Determine the [x, y] coordinate at the center of the cell enclosing the given text.  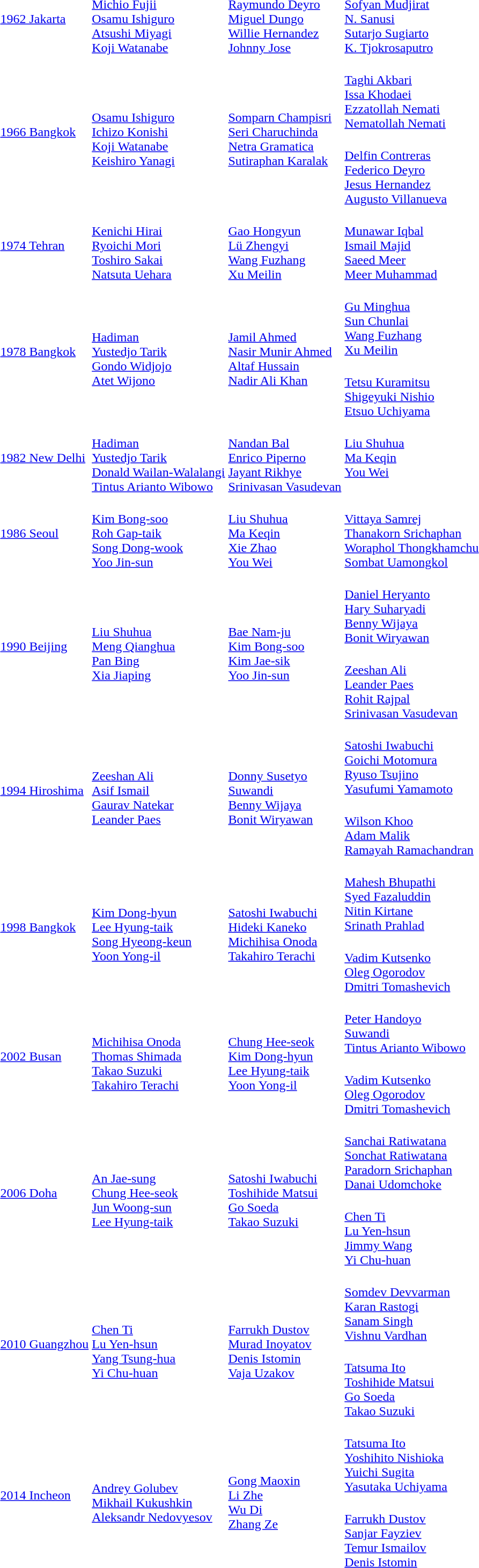
Bae Nam-juKim Bong-sooKim Jae-sikYoo Jin-sun [285, 646]
Nandan BalEnrico PipernoJayant RikhyeSrinivasan Vasudevan [285, 458]
Satoshi IwabuchiToshihide MatsuiGo SoedaTakao Suzuki [285, 1193]
HadimanYustedjo TarikGondo WidjojoAtet Wijono [159, 352]
Chen TiLu Yen-hsunYang Tsung-huaYi Chu-huan [159, 1344]
An Jae-sungChung Hee-seokJun Woong-sunLee Hyung-taik [159, 1193]
Kenichi HiraiRyoichi MoriToshiro SakaiNatsuta Uehara [159, 245]
Kim Dong-hyunLee Hyung-taikSong Hyeong-keunYoon Yong-il [159, 927]
Somparn ChampisriSeri CharuchindaNetra GramaticaSutiraphan Karalak [285, 132]
Liu ShuhuaMeng QianghuaPan BingXia Jiaping [159, 646]
Liu ShuhuaMa KeqinXie ZhaoYou Wei [285, 533]
Satoshi IwabuchiHideki KanekoMichihisa OnodaTakahiro Terachi [285, 927]
Donny SusetyoSuwandiBenny WijayaBonit Wiryawan [285, 790]
HadimanYustedjo TarikDonald Wailan-WalalangiTintus Arianto Wibowo [159, 458]
Chung Hee-seokKim Dong-hyunLee Hyung-taikYoon Yong-il [285, 1057]
Zeeshan AliAsif IsmailGaurav NatekarLeander Paes [159, 790]
Farrukh DustovMurad InoyatovDenis IstominVaja Uzakov [285, 1344]
Michihisa OnodaThomas ShimadaTakao SuzukiTakahiro Terachi [159, 1057]
Kim Bong-sooRoh Gap-taikSong Dong-wookYoo Jin-sun [159, 533]
Jamil AhmedNasir Munir AhmedAltaf HussainNadir Ali Khan [285, 352]
Osamu IshiguroIchizo KonishiKoji WatanabeKeishiro Yanagi [159, 132]
Gao HongyunLü ZhengyiWang FuzhangXu Meilin [285, 245]
